Extract the [X, Y] coordinate from the center of the cell holding the provided text.  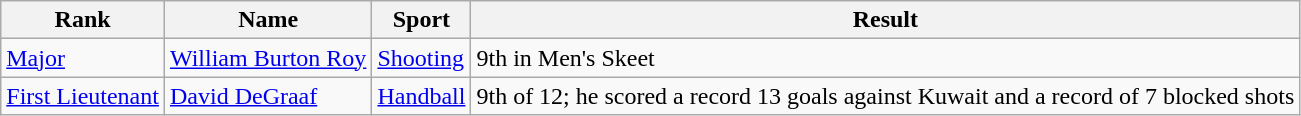
9th in Men's Skeet [886, 58]
Rank [83, 20]
Result [886, 20]
David DeGraaf [268, 96]
Handball [422, 96]
Sport [422, 20]
First Lieutenant [83, 96]
William Burton Roy [268, 58]
9th of 12; he scored a record 13 goals against Kuwait and a record of 7 blocked shots [886, 96]
Shooting [422, 58]
Major [83, 58]
Name [268, 20]
